Search for the cell housing the specified text and yield its (x, y) center coordinate. 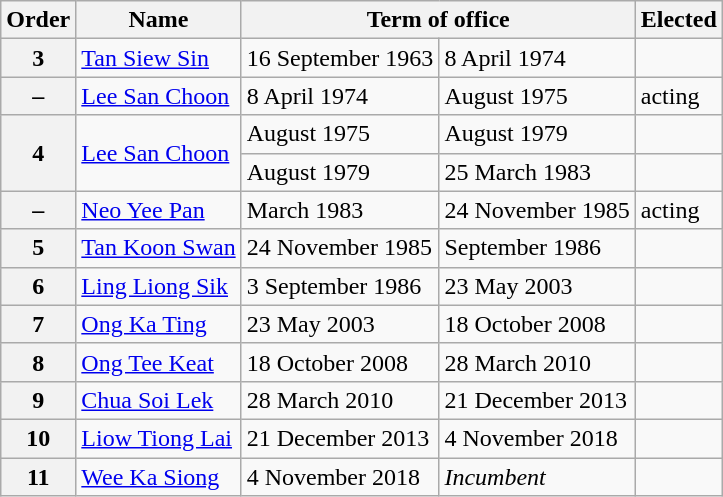
10 (38, 438)
3 (38, 58)
Tan Koon Swan (158, 248)
Term of office (438, 20)
Ling Liong Sik (158, 286)
6 (38, 286)
5 (38, 248)
Ong Tee Keat (158, 362)
16 September 1963 (340, 58)
Liow Tiong Lai (158, 438)
Name (158, 20)
Tan Siew Sin (158, 58)
8 (38, 362)
4 (38, 153)
9 (38, 400)
25 March 1983 (537, 172)
3 September 1986 (340, 286)
Wee Ka Siong (158, 477)
11 (38, 477)
Chua Soi Lek (158, 400)
7 (38, 324)
Incumbent (537, 477)
September 1986 (537, 248)
March 1983 (340, 210)
Elected (678, 20)
Ong Ka Ting (158, 324)
Neo Yee Pan (158, 210)
Order (38, 20)
